Output the [X, Y] coordinate of the center of the cell containing the given text.  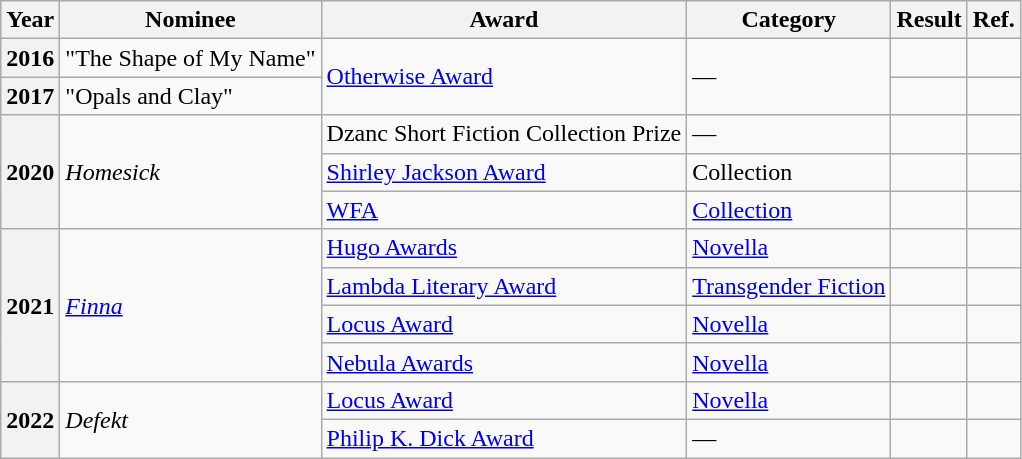
2020 [30, 172]
Philip K. Dick Award [504, 438]
Nominee [190, 20]
Hugo Awards [504, 248]
"Opals and Clay" [190, 96]
Otherwise Award [504, 77]
2016 [30, 58]
2021 [30, 305]
Award [504, 20]
2022 [30, 419]
Shirley Jackson Award [504, 172]
Year [30, 20]
Homesick [190, 172]
Finna [190, 305]
"The Shape of My Name" [190, 58]
Transgender Fiction [789, 286]
Ref. [994, 20]
WFA [504, 210]
Category [789, 20]
Lambda Literary Award [504, 286]
Nebula Awards [504, 362]
Defekt [190, 419]
2017 [30, 96]
Result [929, 20]
Dzanc Short Fiction Collection Prize [504, 134]
